Pinpoint the cell where the given text exists, returning its (x, y) midpoint coordinate. 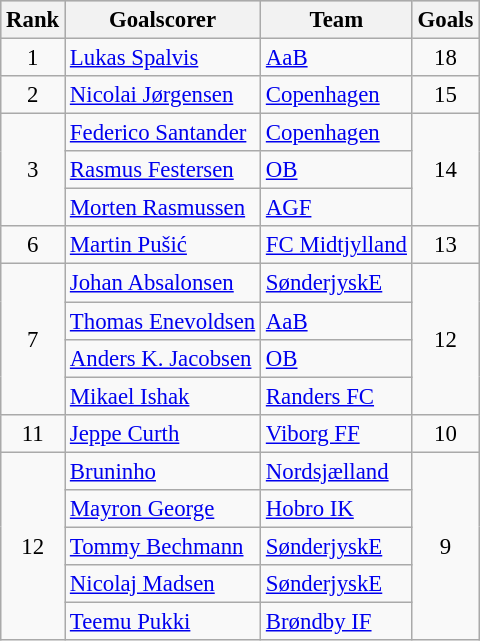
AGF (337, 208)
Bruninho (163, 471)
13 (445, 245)
Randers FC (337, 396)
Rank (33, 20)
Nordsjælland (337, 471)
Anders K. Jacobsen (163, 358)
Mayron George (163, 509)
Thomas Enevoldsen (163, 321)
Mikael Ishak (163, 396)
Brøndby IF (337, 621)
14 (445, 170)
15 (445, 95)
Johan Absalonsen (163, 283)
Morten Rasmussen (163, 208)
Rasmus Festersen (163, 170)
1 (33, 58)
Nicolai Jørgensen (163, 95)
Viborg FF (337, 433)
Federico Santander (163, 133)
Tommy Bechmann (163, 546)
11 (33, 433)
Teemu Pukki (163, 621)
Goals (445, 20)
2 (33, 95)
Team (337, 20)
9 (445, 546)
Nicolaj Madsen (163, 584)
Goalscorer (163, 20)
7 (33, 339)
3 (33, 170)
Martin Pušić (163, 245)
18 (445, 58)
FC Midtjylland (337, 245)
Lukas Spalvis (163, 58)
Jeppe Curth (163, 433)
10 (445, 433)
6 (33, 245)
Hobro IK (337, 509)
